Search for the cell housing the specified text and yield its [X, Y] center coordinate. 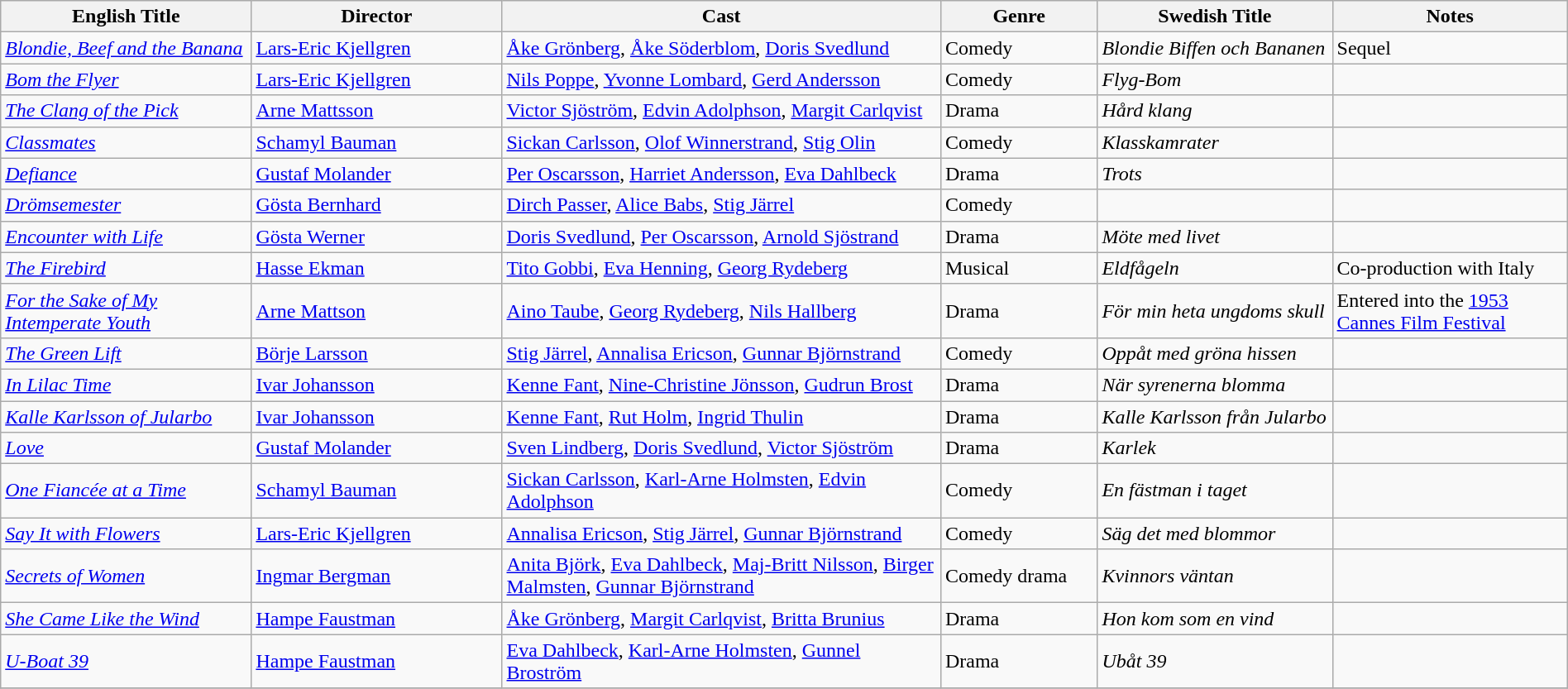
Co-production with Italy [1450, 268]
Gösta Werner [377, 237]
Eldfågeln [1215, 268]
Hon kom som en vind [1215, 619]
Sickan Carlsson, Olof Winnerstrand, Stig Olin [721, 142]
Comedy drama [1019, 576]
Eva Dahlbeck, Karl-Arne Holmsten, Gunnel Broström [721, 662]
Arne Mattsson [377, 111]
Ingmar Bergman [377, 576]
Kenne Fant, Rut Holm, Ingrid Thulin [721, 416]
Classmates [126, 142]
In Lilac Time [126, 385]
Möte med livet [1215, 237]
Stig Järrel, Annalisa Ericson, Gunnar Björnstrand [721, 353]
Say It with Flowers [126, 533]
Klasskamrater [1215, 142]
Ubåt 39 [1215, 662]
Trots [1215, 174]
Hasse Ekman [377, 268]
Aino Taube, Georg Rydeberg, Nils Hallberg [721, 311]
U-Boat 39 [126, 662]
Kalle Karlsson från Jularbo [1215, 416]
Sequel [1450, 48]
Arne Mattson [377, 311]
Annalisa Ericson, Stig Järrel, Gunnar Björnstrand [721, 533]
Entered into the 1953 Cannes Film Festival [1450, 311]
One Fiancée at a Time [126, 491]
The Clang of the Pick [126, 111]
Drömsemester [126, 205]
Director [377, 17]
Blondie, Beef and the Banana [126, 48]
Encounter with Life [126, 237]
Per Oscarsson, Harriet Andersson, Eva Dahlbeck [721, 174]
Hård klang [1215, 111]
För min heta ungdoms skull [1215, 311]
Nils Poppe, Yvonne Lombard, Gerd Andersson [721, 79]
Swedish Title [1215, 17]
Love [126, 448]
Åke Grönberg, Åke Söderblom, Doris Svedlund [721, 48]
Genre [1019, 17]
Notes [1450, 17]
Doris Svedlund, Per Oscarsson, Arnold Sjöstrand [721, 237]
Karlek [1215, 448]
Victor Sjöström, Edvin Adolphson, Margit Carlqvist [721, 111]
She Came Like the Wind [126, 619]
Kvinnors väntan [1215, 576]
Sven Lindberg, Doris Svedlund, Victor Sjöström [721, 448]
Anita Björk, Eva Dahlbeck, Maj-Britt Nilsson, Birger Malmsten, Gunnar Björnstrand [721, 576]
The Firebird [126, 268]
Bom the Flyer [126, 79]
Kalle Karlsson of Jularbo [126, 416]
Oppåt med gröna hissen [1215, 353]
Gösta Bernhard [377, 205]
Musical [1019, 268]
Sickan Carlsson, Karl-Arne Holmsten, Edvin Adolphson [721, 491]
Secrets of Women [126, 576]
The Green Lift [126, 353]
Flyg-Bom [1215, 79]
For the Sake of My Intemperate Youth [126, 311]
Säg det med blommor [1215, 533]
Åke Grönberg, Margit Carlqvist, Britta Brunius [721, 619]
En fästman i taget [1215, 491]
När syrenerna blomma [1215, 385]
Börje Larsson [377, 353]
Cast [721, 17]
Dirch Passer, Alice Babs, Stig Järrel [721, 205]
English Title [126, 17]
Blondie Biffen och Bananen [1215, 48]
Defiance [126, 174]
Kenne Fant, Nine-Christine Jönsson, Gudrun Brost [721, 385]
Tito Gobbi, Eva Henning, Georg Rydeberg [721, 268]
